Find where the given text appears and provide that cell's center as [x, y] coordinate. 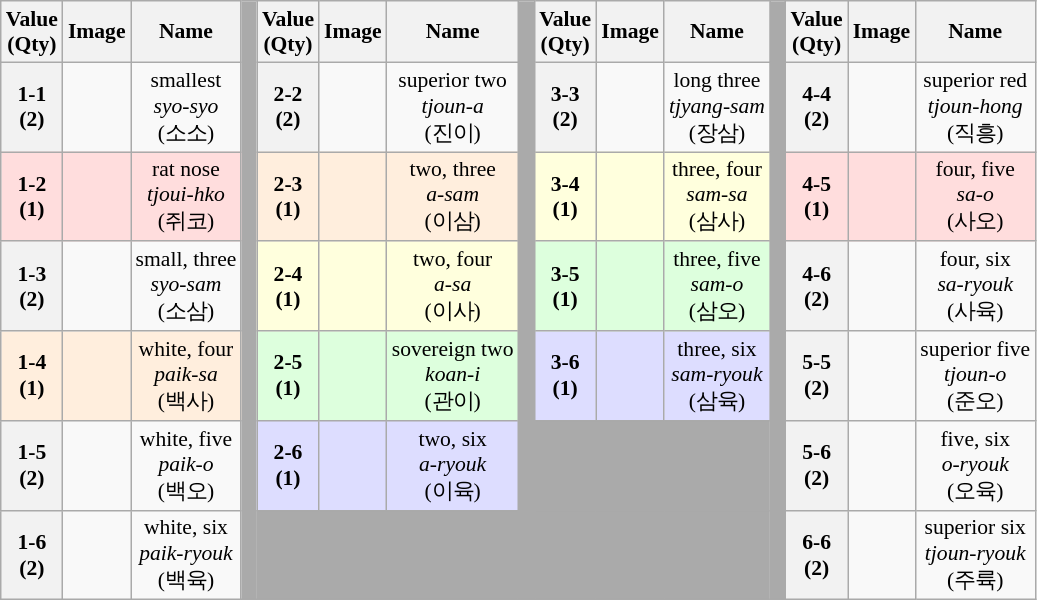
rat nosetjoui-hko(쥐코) [186, 197]
1-2(1) [32, 197]
two, foura-sa(이사) [453, 287]
four, sixsa-ryouk(사육) [975, 287]
4-5(1) [816, 197]
white, fivepaik-o(백오) [186, 466]
4-4(2) [816, 107]
superior sixtjoun-ryouk(주륙) [975, 555]
3-3(2) [565, 107]
2-2(2) [288, 107]
long threetjyang-sam(장삼) [717, 107]
1-5(2) [32, 466]
6-6(2) [816, 555]
small, threesyo-sam(소삼) [186, 287]
2-6(1) [288, 466]
superior fivetjoun-o(준오) [975, 376]
2-3(1) [288, 197]
two, threea-sam(이삼) [453, 197]
four, fivesa-o(사오) [975, 197]
superior twotjoun-a(진이) [453, 107]
5-6(2) [816, 466]
five, sixo-ryouk(오육) [975, 466]
1-4(1) [32, 376]
three, foursam-sa(삼사) [717, 197]
two, sixa-ryouk(이육) [453, 466]
1-6(2) [32, 555]
3-5(1) [565, 287]
2-4(1) [288, 287]
4-6(2) [816, 287]
white, sixpaik-ryouk(백육) [186, 555]
smallestsyo-syo(소소) [186, 107]
5-5(2) [816, 376]
three, fivesam-o(삼오) [717, 287]
white, fourpaik-sa(백사) [186, 376]
sovereign twokoan-i(관이) [453, 376]
1-3(2) [32, 287]
3-6(1) [565, 376]
three, sixsam-ryouk(삼육) [717, 376]
2-5(1) [288, 376]
3-4(1) [565, 197]
superior redtjoun-hong(직흥) [975, 107]
1-1(2) [32, 107]
